Locate the cell with the specified text and output its [X, Y] center coordinate. 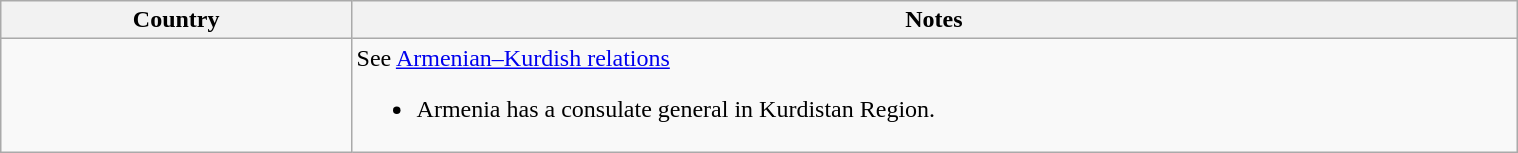
See Armenian–Kurdish relationsArmenia has a consulate general in Kurdistan Region. [934, 96]
Country [176, 20]
Notes [934, 20]
